Extract the [x, y] coordinate from the center of the cell holding the provided text.  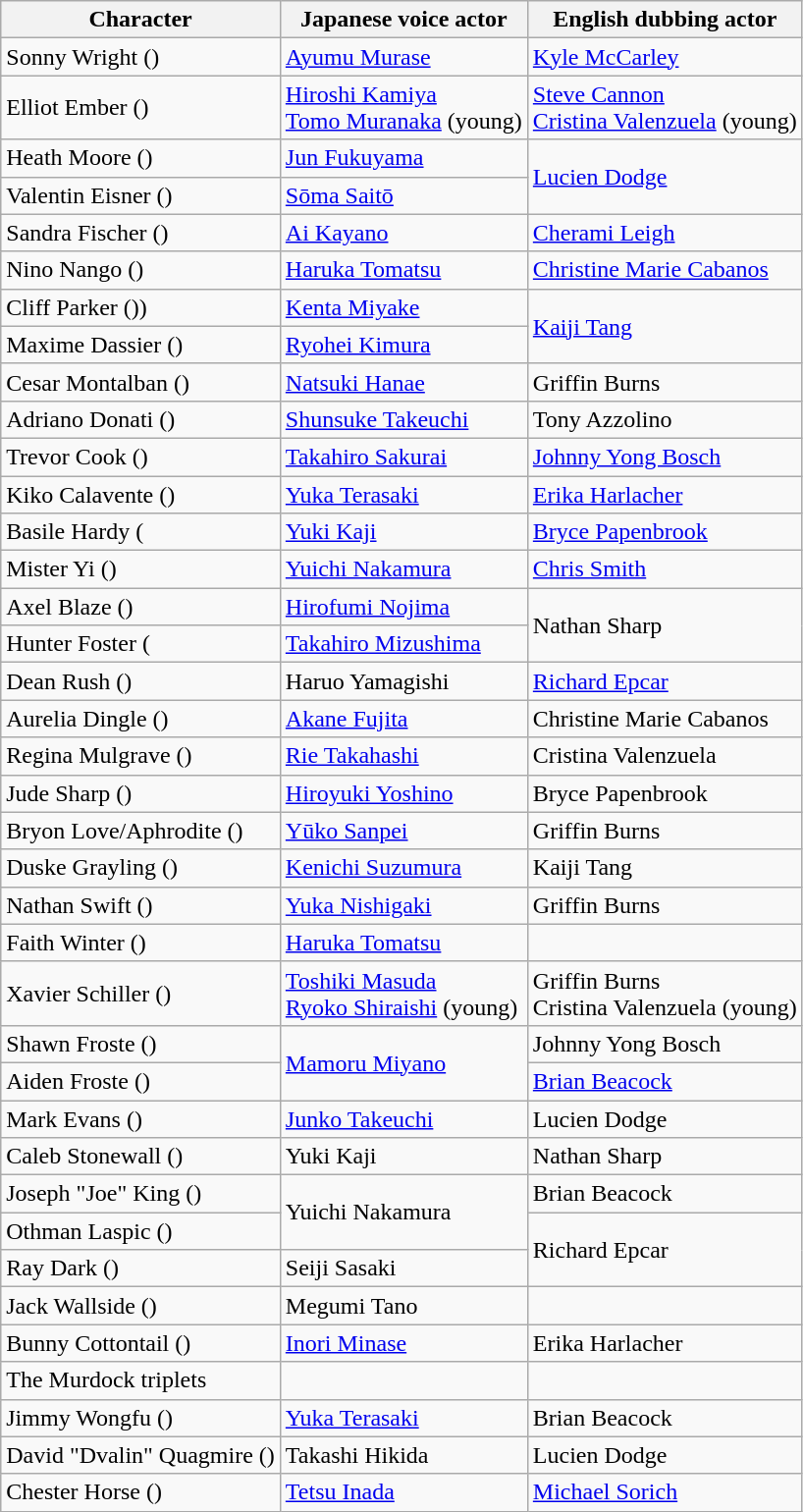
Hunter Foster ( [141, 644]
Hiroshi KamiyaTomo Muranaka (young) [403, 108]
Cliff Parker ()) [141, 307]
Ayumu Murase [403, 57]
Othman Laspic () [141, 1231]
Yuka Nishigaki [403, 905]
Seiji Sasaki [403, 1269]
Yūko Sanpei [403, 831]
Shunsuke Takeuchi [403, 419]
Haruo Yamagishi [403, 681]
Bunny Cottontail () [141, 1343]
The Murdock triplets [141, 1380]
Sōma Saitō [403, 195]
Kiko Calavente () [141, 494]
English dubbing actor [665, 20]
Cherami Leigh [665, 233]
Kenichi Suzumura [403, 868]
Regina Mulgrave () [141, 756]
Natsuki Hanae [403, 382]
Aurelia Dingle () [141, 719]
Ray Dark () [141, 1269]
Character [141, 20]
Valentin Eisner () [141, 195]
Jude Sharp () [141, 793]
Joseph "Joe" King () [141, 1194]
Jun Fukuyama [403, 158]
Takahiro Sakurai [403, 457]
Basile Hardy ( [141, 532]
Hiroyuki Yoshino [403, 793]
Chester Horse () [141, 1492]
Jack Wallside () [141, 1306]
Kenta Miyake [403, 307]
Akane Fujita [403, 719]
Elliot Ember () [141, 108]
Aiden Froste () [141, 1081]
Toshiki MasudaRyoko Shiraishi (young) [403, 994]
Takashi Hikida [403, 1455]
Sandra Fischer () [141, 233]
Axel Blaze () [141, 607]
Inori Minase [403, 1343]
Michael Sorich [665, 1492]
Trevor Cook () [141, 457]
Sonny Wright () [141, 57]
Faith Winter () [141, 943]
Tetsu Inada [403, 1492]
Cristina Valenzuela [665, 756]
Jimmy Wongfu () [141, 1418]
Mark Evans () [141, 1118]
Megumi Tano [403, 1306]
Mamoru Miyano [403, 1062]
Shawn Froste () [141, 1044]
Nathan Swift () [141, 905]
Rie Takahashi [403, 756]
Ryohei Kimura [403, 345]
Chris Smith [665, 569]
Maxime Dassier () [141, 345]
Heath Moore () [141, 158]
Griffin BurnsCristina Valenzuela (young) [665, 994]
Caleb Stonewall () [141, 1157]
Hirofumi Nojima [403, 607]
Mister Yi () [141, 569]
Japanese voice actor [403, 20]
Duske Grayling () [141, 868]
Takahiro Mizushima [403, 644]
Cesar Montalban () [141, 382]
Junko Takeuchi [403, 1118]
David "Dvalin" Quagmire () [141, 1455]
Bryon Love/Aphrodite () [141, 831]
Nino Nango () [141, 270]
Ai Kayano [403, 233]
Adriano Donati () [141, 419]
Dean Rush () [141, 681]
Kyle McCarley [665, 57]
Tony Azzolino [665, 419]
Steve CannonCristina Valenzuela (young) [665, 108]
Xavier Schiller () [141, 994]
